Provide the (X, Y) coordinate of the cell's center where the given text is located.  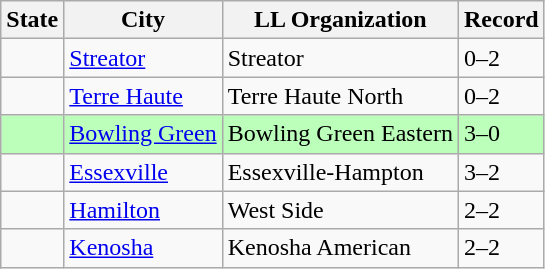
Essexville-Hampton (340, 172)
City (143, 20)
Record (502, 20)
West Side (340, 210)
3–2 (502, 172)
Kenosha (143, 248)
Bowling Green Eastern (340, 134)
Bowling Green (143, 134)
Essexville (143, 172)
State (32, 20)
Kenosha American (340, 248)
Hamilton (143, 210)
Terre Haute (143, 96)
LL Organization (340, 20)
Terre Haute North (340, 96)
3–0 (502, 134)
